Scan for the cell matching the given text and deliver its (X, Y) coordinate at center. 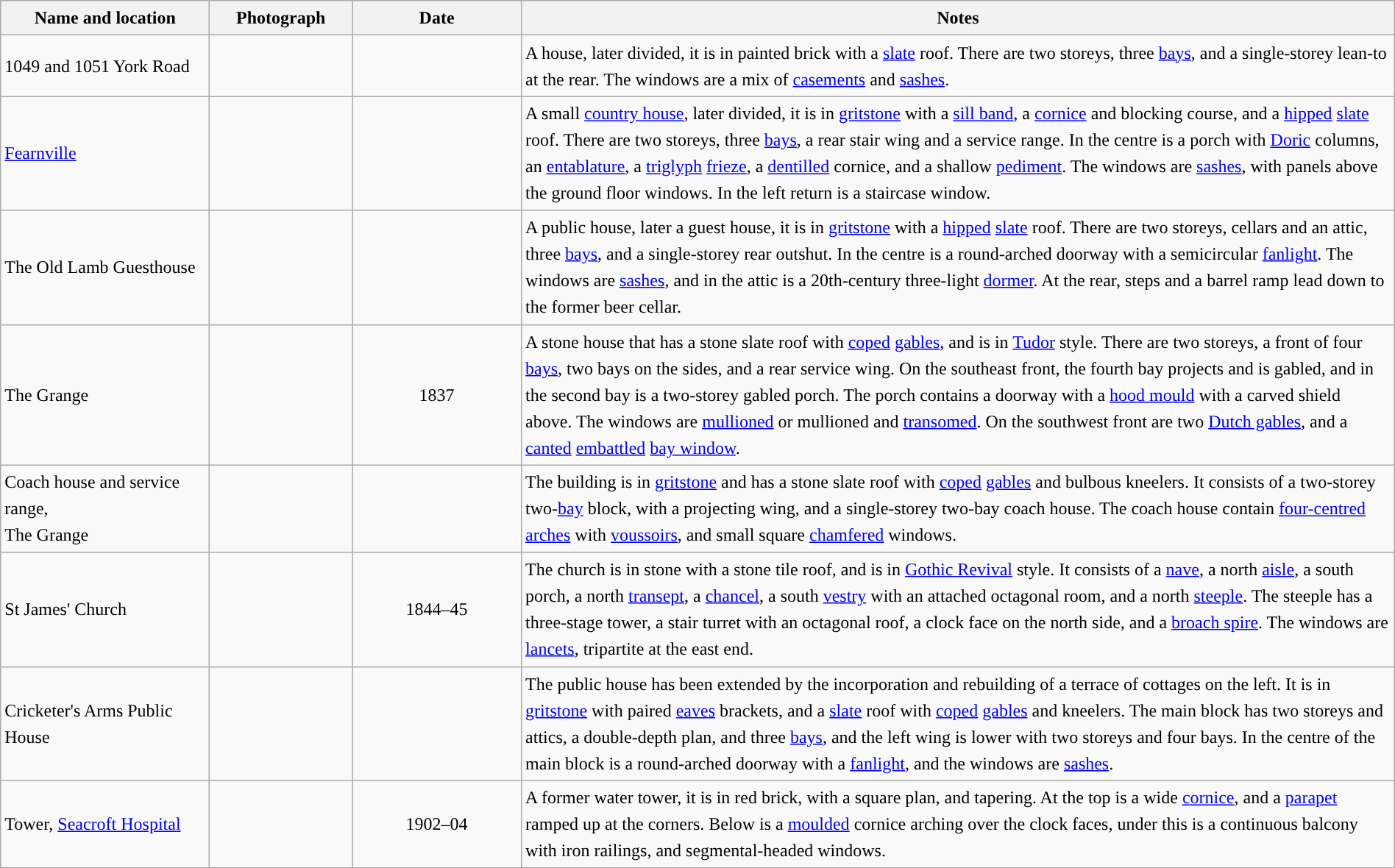
Coach house and service range,The Grange (105, 509)
1049 and 1051 York Road (105, 66)
1844–45 (437, 609)
Fearnville (105, 153)
Tower, Seacroft Hospital (105, 824)
The Old Lamb Guesthouse (105, 268)
The Grange (105, 394)
Name and location (105, 18)
1902–04 (437, 824)
1837 (437, 394)
St James' Church (105, 609)
Photograph (281, 18)
Cricketer's Arms Public House (105, 724)
Date (437, 18)
Notes (958, 18)
